Provide the [X, Y] coordinate of the cell's center where the given text is located.  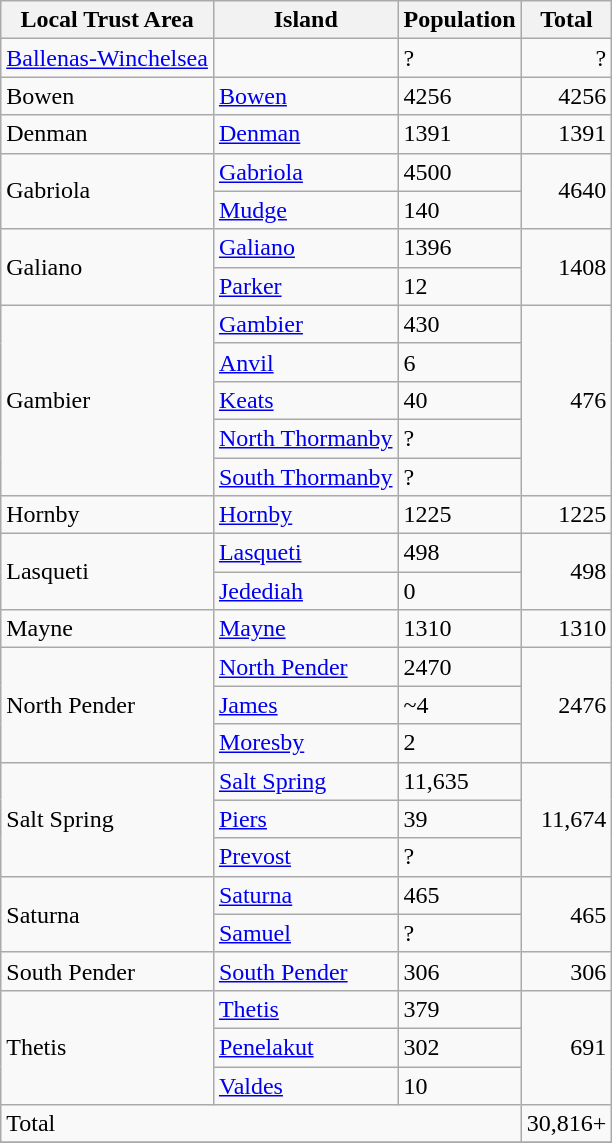
4500 [460, 172]
Jedediah [306, 591]
140 [460, 210]
Keats [306, 400]
302 [460, 1047]
39 [460, 819]
691 [566, 1047]
James [306, 705]
Samuel [306, 933]
40 [460, 400]
North Thormanby [306, 438]
Parker [306, 286]
6 [460, 362]
0 [460, 591]
1396 [460, 248]
Valdes [306, 1085]
30,816+ [566, 1124]
12 [460, 286]
Local Trust Area [108, 20]
~4 [460, 705]
2470 [460, 667]
2 [460, 743]
379 [460, 1009]
10 [460, 1085]
4640 [566, 191]
Penelakut [306, 1047]
11,674 [566, 819]
Prevost [306, 857]
Mudge [306, 210]
Ballenas-Winchelsea [108, 58]
1408 [566, 267]
Population [460, 20]
Island [306, 20]
430 [460, 324]
11,635 [460, 781]
2476 [566, 705]
476 [566, 400]
South Thormanby [306, 477]
Piers [306, 819]
Moresby [306, 743]
Anvil [306, 362]
